Output the (x, y) coordinate of the center of the cell containing the given text.  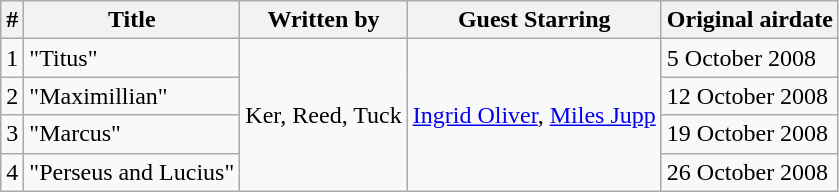
# (12, 20)
4 (12, 172)
5 October 2008 (750, 58)
"Titus" (132, 58)
"Maximillian" (132, 96)
Written by (324, 20)
Guest Starring (534, 20)
3 (12, 134)
19 October 2008 (750, 134)
Ingrid Oliver, Miles Jupp (534, 115)
"Perseus and Lucius" (132, 172)
2 (12, 96)
Ker, Reed, Tuck (324, 115)
Title (132, 20)
12 October 2008 (750, 96)
"Marcus" (132, 134)
Original airdate (750, 20)
1 (12, 58)
26 October 2008 (750, 172)
